Return (x, y) of the center of cell containing provided text 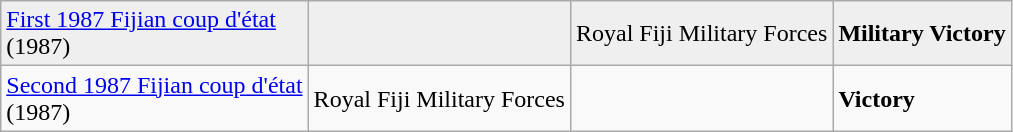
Second 1987 Fijian coup d'état(1987) (154, 98)
Victory (922, 98)
First 1987 Fijian coup d'état(1987) (154, 34)
Military Victory (922, 34)
